Return the [x, y] coordinate for the center point of the cell that contains the specified text.  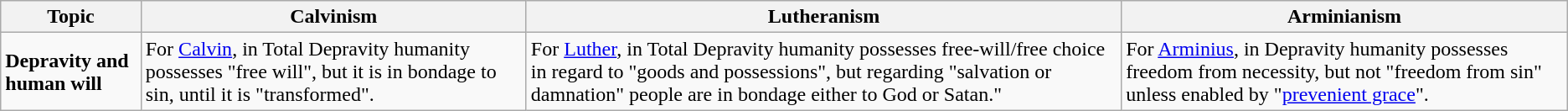
Depravity and human will [70, 71]
Topic [70, 17]
For Arminius, in Depravity humanity possesses freedom from necessity, but not "freedom from sin" unless enabled by "prevenient grace". [1345, 71]
For Calvin, in Total Depravity humanity possesses "free will", but it is in bondage to sin, until it is "transformed". [333, 71]
Calvinism [333, 17]
Arminianism [1345, 17]
Lutheranism [823, 17]
